Search for the cell housing the specified text and yield its [x, y] center coordinate. 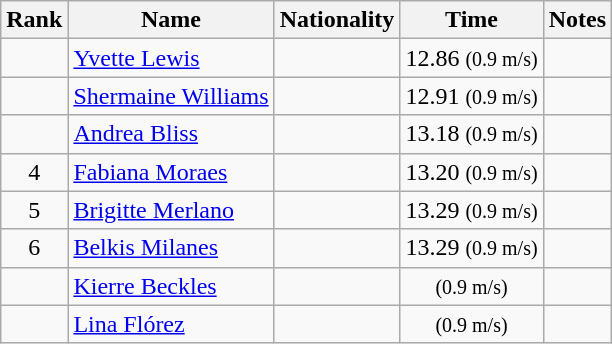
5 [34, 210]
12.86 (0.9 m/s) [472, 58]
Name [171, 20]
12.91 (0.9 m/s) [472, 96]
Lina Flórez [171, 324]
13.20 (0.9 m/s) [472, 172]
Brigitte Merlano [171, 210]
Time [472, 20]
13.18 (0.9 m/s) [472, 134]
Fabiana Moraes [171, 172]
Andrea Bliss [171, 134]
Rank [34, 20]
Yvette Lewis [171, 58]
Notes [577, 20]
6 [34, 248]
Kierre Beckles [171, 286]
Belkis Milanes [171, 248]
Nationality [337, 20]
4 [34, 172]
Shermaine Williams [171, 96]
